Provide the [x, y] coordinate of the cell's center where the given text is located.  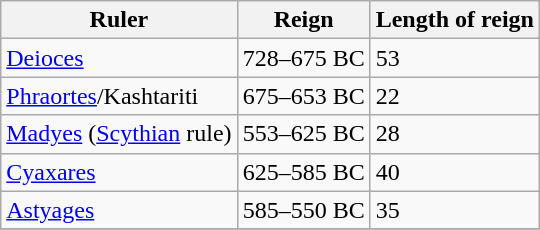
Cyaxares [119, 172]
22 [454, 96]
625–585 BC [304, 172]
Madyes (Scythian rule) [119, 134]
585–550 BC [304, 210]
40 [454, 172]
Reign [304, 20]
Phraortes/Kashtariti [119, 96]
35 [454, 210]
553–625 BC [304, 134]
28 [454, 134]
53 [454, 58]
Length of reign [454, 20]
Astyages [119, 210]
Deioces [119, 58]
728–675 BC [304, 58]
675–653 BC [304, 96]
Ruler [119, 20]
